Locate the cell with the specified text and output its (X, Y) center coordinate. 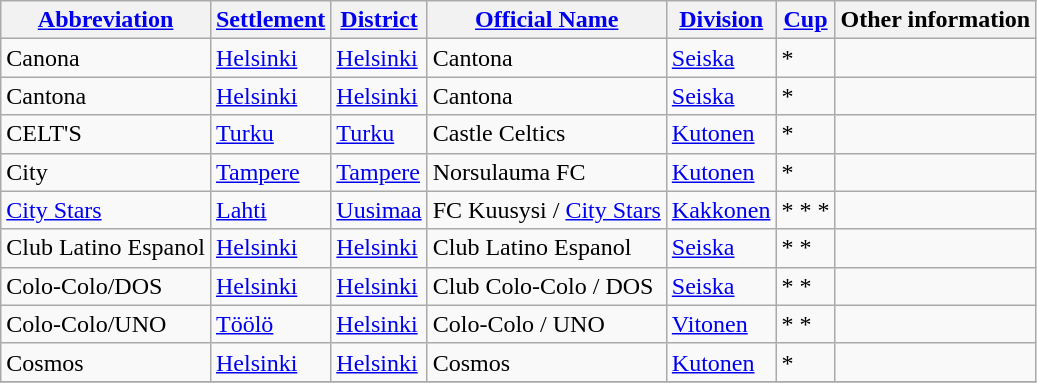
Division (721, 20)
City (106, 172)
Lahti (270, 210)
Other information (936, 20)
Colo-Colo/UNO (106, 324)
District (379, 20)
Kakkonen (721, 210)
Castle Celtics (546, 134)
City Stars (106, 210)
Colo-Colo/DOS (106, 286)
Abbreviation (106, 20)
Vitonen (721, 324)
Settlement (270, 20)
Cup (806, 20)
Canona (106, 58)
CELT'S (106, 134)
* * * (806, 210)
Uusimaa (379, 210)
Official Name (546, 20)
Töölö (270, 324)
Norsulauma FC (546, 172)
Club Colo-Colo / DOS (546, 286)
FC Kuusysi / City Stars (546, 210)
Colo-Colo / UNO (546, 324)
